Output the [x, y] coordinate of the center of the cell containing the given text.  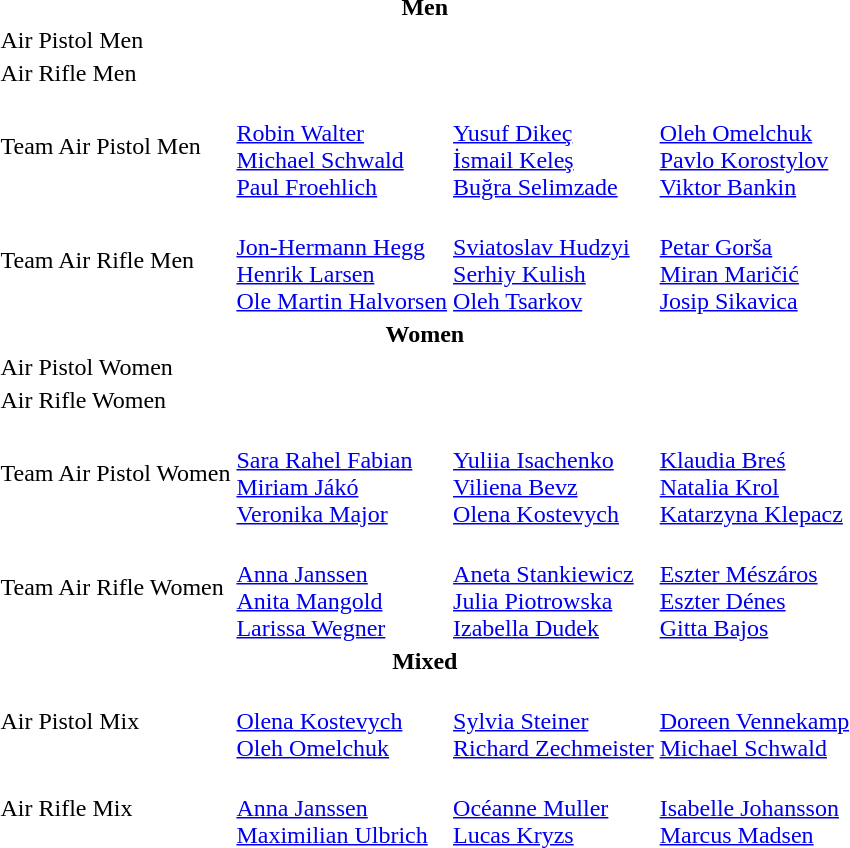
Oleh OmelchukPavlo KorostylovViktor Bankin [754, 146]
Jon-Hermann HeggHenrik LarsenOle Martin Halvorsen [342, 260]
Aneta StankiewiczJulia PiotrowskaIzabella Dudek [554, 588]
Robin WalterMichael SchwaldPaul Froehlich [342, 146]
Yuliia IsachenkoViliena BevzOlena Kostevych [554, 474]
Olena KostevychOleh Omelchuk [342, 721]
Eszter MészárosEszter DénesGitta Bajos [754, 588]
Sviatoslav HudzyiSerhiy KulishOleh Tsarkov [554, 260]
Anna JanssenAnita MangoldLarissa Wegner [342, 588]
Klaudia BreśNatalia KrolKatarzyna Klepacz [754, 474]
Petar GoršaMiran MaričićJosip Sikavica [754, 260]
Sara Rahel FabianMiriam JákóVeronika Major [342, 474]
Doreen VennekampMichael Schwald [754, 721]
Sylvia SteinerRichard Zechmeister [554, 721]
Yusuf Dikeçİsmail KeleşBuğra Selimzade [554, 146]
